Detect which cell encompasses the target text, then output its (x, y) center coordinate. 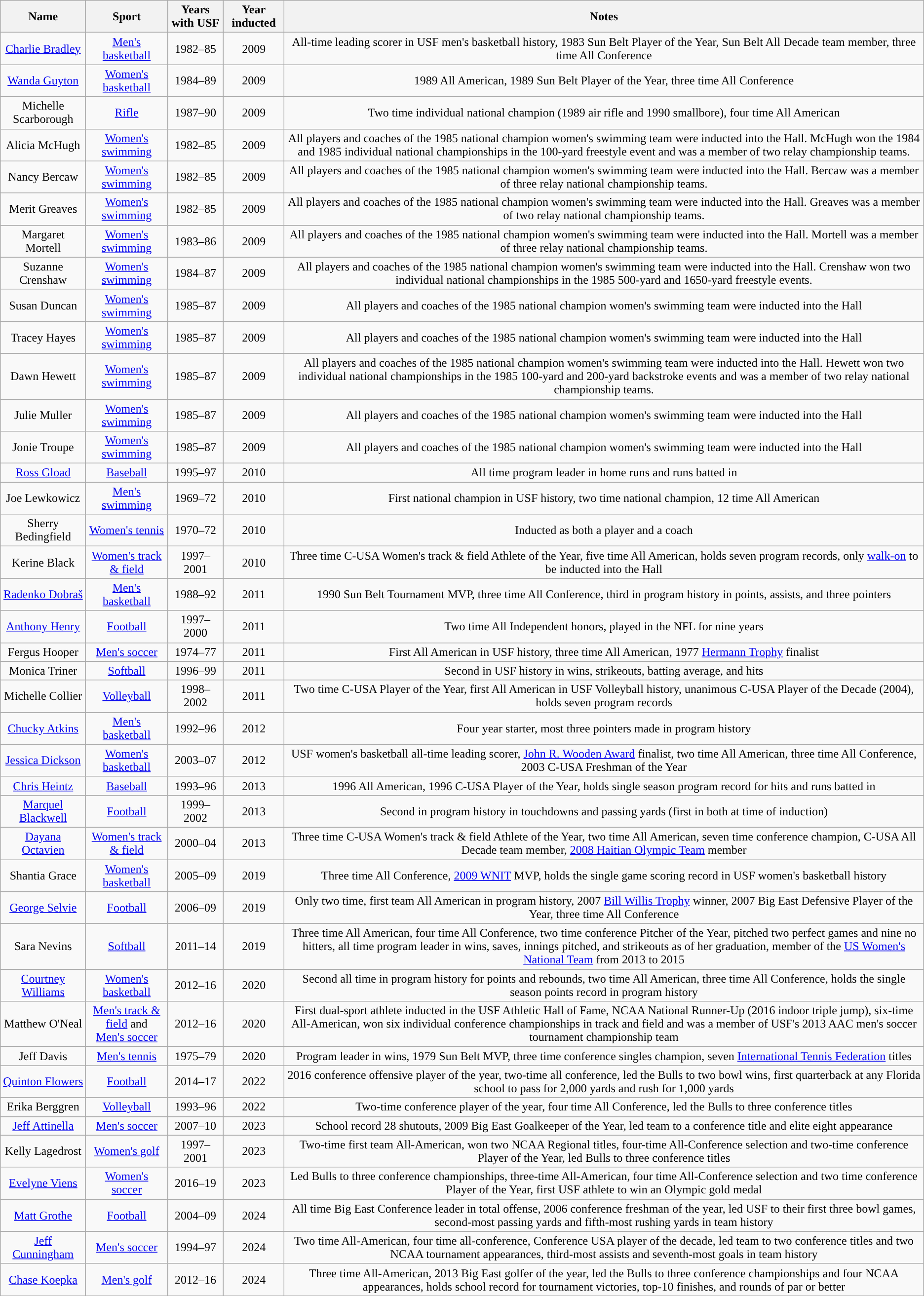
1995–97 (195, 473)
School record 28 shutouts, 2009 Big East Goalkeeper of the Year, led team to a conference title and elite eight appearance (604, 1126)
Julie Muller (43, 415)
Erika Berggren (43, 1107)
Michelle Scarborough (43, 113)
Second in USF history in wins, strikeouts, batting average, and hits (604, 671)
Margaret Mortell (43, 241)
All-time leading scorer in USF men's basketball history, 1983 Sun Belt Player of the Year, Sun Belt All Decade team member, three time All Conference (604, 48)
1969–72 (195, 498)
Jonie Troupe (43, 447)
2011–14 (195, 947)
Ross Gload (43, 473)
Jeff Davis (43, 1056)
Rifle (126, 113)
Fergus Hooper (43, 652)
Women's soccer (126, 1183)
Monica Triner (43, 671)
Matthew O'Neal (43, 1024)
Sherry Bedingfield (43, 530)
Susan Duncan (43, 305)
Shantia Grace (43, 876)
Jeff Cunningham (43, 1248)
Radenko Dobraš (43, 594)
1990 Sun Belt Tournament MVP, three time All Conference, third in program history in points, assists, and three pointers (604, 594)
Michelle Collier (43, 696)
2003–07 (195, 760)
Chucky Atkins (43, 728)
Sara Nevins (43, 947)
1996–99 (195, 671)
2016–19 (195, 1183)
2007–10 (195, 1126)
Chase Koepka (43, 1279)
2004–09 (195, 1215)
2000–04 (195, 843)
Two time All Independent honors, played in the NFL for nine years (604, 627)
Two time individual national champion (1989 air rifle and 1990 smallbore), four time All American (604, 113)
Four year starter, most three pointers made in program history (604, 728)
George Selvie (43, 908)
Chris Heintz (43, 786)
Inducted as both a player and a coach (604, 530)
First national champion in USF history, two time national champion, 12 time All American (604, 498)
Jeff Attinella (43, 1126)
1999–2002 (195, 811)
Evelyne Viens (43, 1183)
Three time All Conference, 2009 WNIT MVP, holds the single game scoring record in USF women's basketball history (604, 876)
1994–97 (195, 1248)
1992–96 (195, 728)
All time program leader in home runs and runs batted in (604, 473)
1989 All American, 1989 Sun Belt Player of the Year, three time All Conference (604, 81)
Second in program history in touchdowns and passing yards (first in both at time of induction) (604, 811)
Tracey Hayes (43, 338)
1975–79 (195, 1056)
Program leader in wins, 1979 Sun Belt MVP, three time conference singles champion, seven International Tennis Federation titles (604, 1056)
1998–2002 (195, 696)
Dawn Hewett (43, 376)
Men's tennis (126, 1056)
Kelly Lagedrost (43, 1151)
Joe Lewkowicz (43, 498)
Nancy Bercaw (43, 177)
2014–17 (195, 1082)
Notes (604, 17)
1997–2000 (195, 627)
Anthony Henry (43, 627)
Sport (126, 17)
Jessica Dickson (43, 760)
Name (43, 17)
Kerine Black (43, 563)
Women's golf (126, 1151)
1983–86 (195, 241)
2005–09 (195, 876)
Alicia McHugh (43, 145)
Year inducted (254, 17)
Men's track & field andMen's soccer (126, 1024)
Matt Grothe (43, 1215)
1974–77 (195, 652)
Merit Greaves (43, 209)
1988–92 (195, 594)
Courtney Williams (43, 985)
First All American in USF history, three time All American, 1977 Hermann Trophy finalist (604, 652)
Years with USF (195, 17)
1984–87 (195, 273)
Marquel Blackwell (43, 811)
1996 All American, 1996 C-USA Player of the Year, holds single season program record for hits and runs batted in (604, 786)
Dayana Octavien (43, 843)
2006–09 (195, 908)
Two-time conference player of the year, four time All Conference, led the Bulls to three conference titles (604, 1107)
Suzanne Crenshaw (43, 273)
Men's golf (126, 1279)
Quinton Flowers (43, 1082)
1970–72 (195, 530)
1987–90 (195, 113)
Men's swimming (126, 498)
Wanda Guyton (43, 81)
Charlie Bradley (43, 48)
Women's tennis (126, 530)
1984–89 (195, 81)
